Capture the cell that displays the provided text and extract its [X, Y] central coordinate. 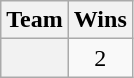
Team [35, 20]
Wins [100, 20]
2 [100, 58]
